Determine the [x, y] coordinate at the center of the cell enclosing the given text.  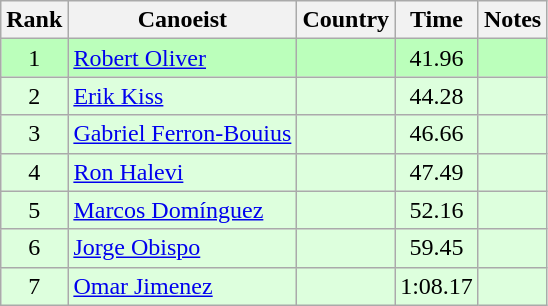
Robert Oliver [182, 58]
Rank [34, 20]
7 [34, 286]
Erik Kiss [182, 96]
52.16 [437, 210]
Marcos Domínguez [182, 210]
Ron Halevi [182, 172]
44.28 [437, 96]
46.66 [437, 134]
2 [34, 96]
47.49 [437, 172]
1:08.17 [437, 286]
4 [34, 172]
6 [34, 248]
5 [34, 210]
59.45 [437, 248]
Notes [512, 20]
Time [437, 20]
3 [34, 134]
Country [346, 20]
Canoeist [182, 20]
41.96 [437, 58]
Gabriel Ferron-Bouius [182, 134]
Jorge Obispo [182, 248]
Omar Jimenez [182, 286]
1 [34, 58]
